Return (x, y) of the center of cell containing provided text 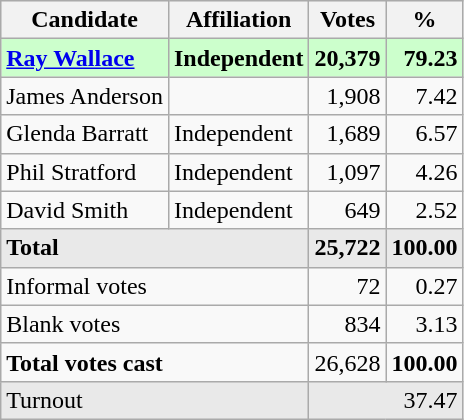
Affiliation (238, 20)
% (424, 20)
72 (348, 286)
Turnout (155, 400)
1,097 (348, 172)
Glenda Barratt (85, 134)
20,379 (348, 58)
Candidate (85, 20)
Phil Stratford (85, 172)
4.26 (424, 172)
2.52 (424, 210)
6.57 (424, 134)
David Smith (85, 210)
26,628 (348, 362)
1,689 (348, 134)
Informal votes (155, 286)
834 (348, 324)
0.27 (424, 286)
649 (348, 210)
Total (155, 248)
Ray Wallace (85, 58)
25,722 (348, 248)
37.47 (386, 400)
James Anderson (85, 96)
Blank votes (155, 324)
7.42 (424, 96)
79.23 (424, 58)
3.13 (424, 324)
Votes (348, 20)
Total votes cast (155, 362)
1,908 (348, 96)
